Capture the cell that displays the provided text and extract its [x, y] central coordinate. 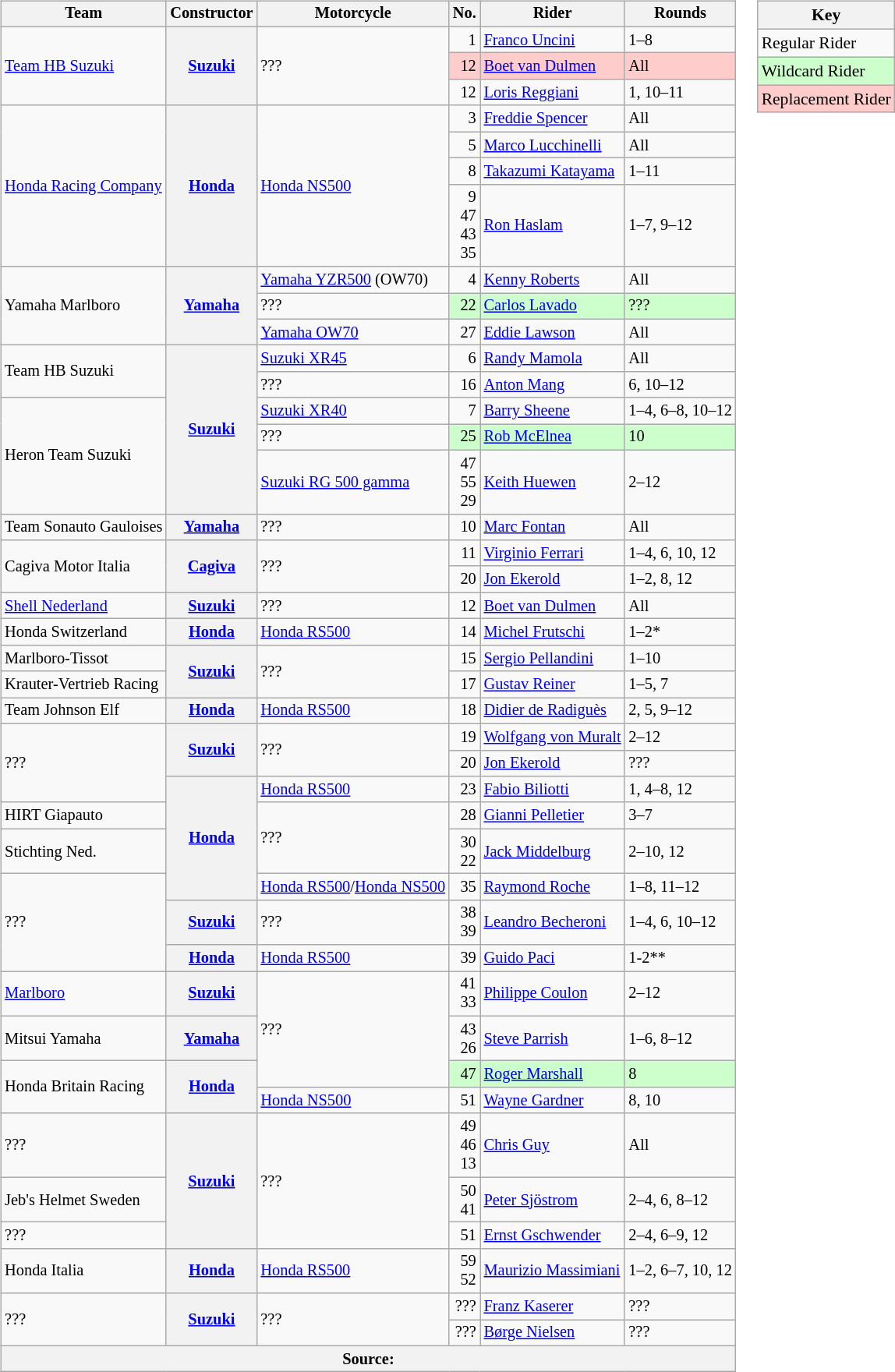
27 [465, 332]
Gianni Pelletier [553, 815]
14 [465, 632]
Heron Team Suzuki [83, 455]
Ron Haslam [553, 225]
16 [465, 385]
1–4, 6, 10, 12 [680, 553]
Rider [553, 14]
Motorcycle [352, 14]
Wildcard Rider [826, 71]
Fabio Biliotti [553, 790]
47 [465, 1074]
Regular Rider [826, 43]
22 [465, 306]
35 [465, 887]
Keith Huewen [553, 482]
1–4, 6, 10–12 [680, 922]
9474335 [465, 225]
39 [465, 958]
2–10, 12 [680, 851]
Virginio Ferrari [553, 553]
Franco Uncini [553, 40]
4326 [465, 1038]
15 [465, 658]
Sergio Pellandini [553, 658]
Marco Lucchinelli [553, 145]
Leandro Becheroni [553, 922]
19 [465, 737]
Cagiva [211, 566]
Franz Kaserer [553, 1307]
Philippe Coulon [553, 994]
Raymond Roche [553, 887]
Honda RS500/Honda NS500 [352, 887]
1–4, 6–8, 10–12 [680, 411]
Honda Racing Company [83, 186]
1–2, 6–7, 10, 12 [680, 1271]
Marlboro [83, 994]
Mitsui Yamaha [83, 1038]
Rob McElnea [553, 437]
Barry Sheene [553, 411]
Shell Nederland [83, 606]
1–11 [680, 171]
2–4, 6, 8–12 [680, 1200]
18 [465, 711]
23 [465, 790]
Roger Marshall [553, 1074]
5952 [465, 1271]
Eddie Lawson [553, 332]
Guido Paci [553, 958]
3 [465, 118]
Stichting Ned. [83, 851]
Ernst Gschwender [553, 1236]
Cagiva Motor Italia [83, 566]
Randy Mamola [553, 359]
3022 [465, 851]
Wolfgang von Muralt [553, 737]
475529 [465, 482]
Team [83, 14]
Suzuki RG 500 gamma [352, 482]
Key [826, 16]
Yamaha OW70 [352, 332]
Maurizio Massimiani [553, 1271]
1-2** [680, 958]
Suzuki XR40 [352, 411]
Jack Middelburg [553, 851]
8, 10 [680, 1101]
Team Sonauto Gauloises [83, 527]
Yamaha YZR500 (OW70) [352, 280]
6, 10–12 [680, 385]
Honda Italia [83, 1271]
Takazumi Katayama [553, 171]
Source: [368, 1359]
Carlos Lavado [553, 306]
3–7 [680, 815]
6 [465, 359]
1–10 [680, 658]
7 [465, 411]
25 [465, 437]
Team Johnson Elf [83, 711]
1 [465, 40]
11 [465, 553]
1–8 [680, 40]
Freddie Spencer [553, 118]
28 [465, 815]
Didier de Radiguès [553, 711]
Gustav Reiner [553, 684]
Rounds [680, 14]
1–8, 11–12 [680, 887]
Yamaha Marlboro [83, 306]
Suzuki XR45 [352, 359]
Chris Guy [553, 1145]
Børge Nielsen [553, 1333]
Jeb's Helmet Sweden [83, 1200]
Michel Frutschi [553, 632]
494613 [465, 1145]
1–6, 8–12 [680, 1038]
1, 10–11 [680, 93]
Wayne Gardner [553, 1101]
4133 [465, 994]
HIRT Giapauto [83, 815]
Replacement Rider [826, 99]
Honda Britain Racing [83, 1087]
Krauter-Vertrieb Racing [83, 684]
4 [465, 280]
1–2, 8, 12 [680, 579]
1–7, 9–12 [680, 225]
17 [465, 684]
Anton Mang [553, 385]
1, 4–8, 12 [680, 790]
1–5, 7 [680, 684]
Loris Reggiani [553, 93]
5041 [465, 1200]
Peter Sjöstrom [553, 1200]
Kenny Roberts [553, 280]
Steve Parrish [553, 1038]
2–4, 6–9, 12 [680, 1236]
Constructor [211, 14]
Marc Fontan [553, 527]
3839 [465, 922]
No. [465, 14]
2, 5, 9–12 [680, 711]
Honda Switzerland [83, 632]
Marlboro-Tissot [83, 658]
5 [465, 145]
1–2* [680, 632]
